Scan for the cell matching the given text and deliver its [X, Y] coordinate at center. 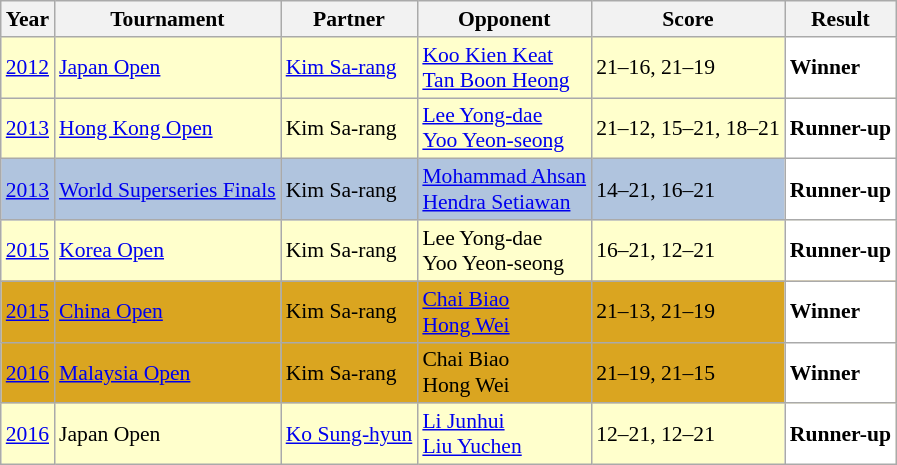
21–19, 21–15 [688, 372]
Partner [350, 19]
21–12, 15–21, 18–21 [688, 128]
Ko Sung-hyun [350, 434]
Opponent [504, 19]
Li Junhui Liu Yuchen [504, 434]
Koo Kien Keat Tan Boon Heong [504, 68]
Result [840, 19]
Tournament [168, 19]
21–16, 21–19 [688, 68]
Korea Open [168, 250]
Mohammad Ahsan Hendra Setiawan [504, 190]
Hong Kong Open [168, 128]
16–21, 12–21 [688, 250]
12–21, 12–21 [688, 434]
21–13, 21–19 [688, 312]
World Superseries Finals [168, 190]
Year [28, 19]
Malaysia Open [168, 372]
China Open [168, 312]
14–21, 16–21 [688, 190]
2012 [28, 68]
Score [688, 19]
